Detect which cell encompasses the target text, then output its [X, Y] center coordinate. 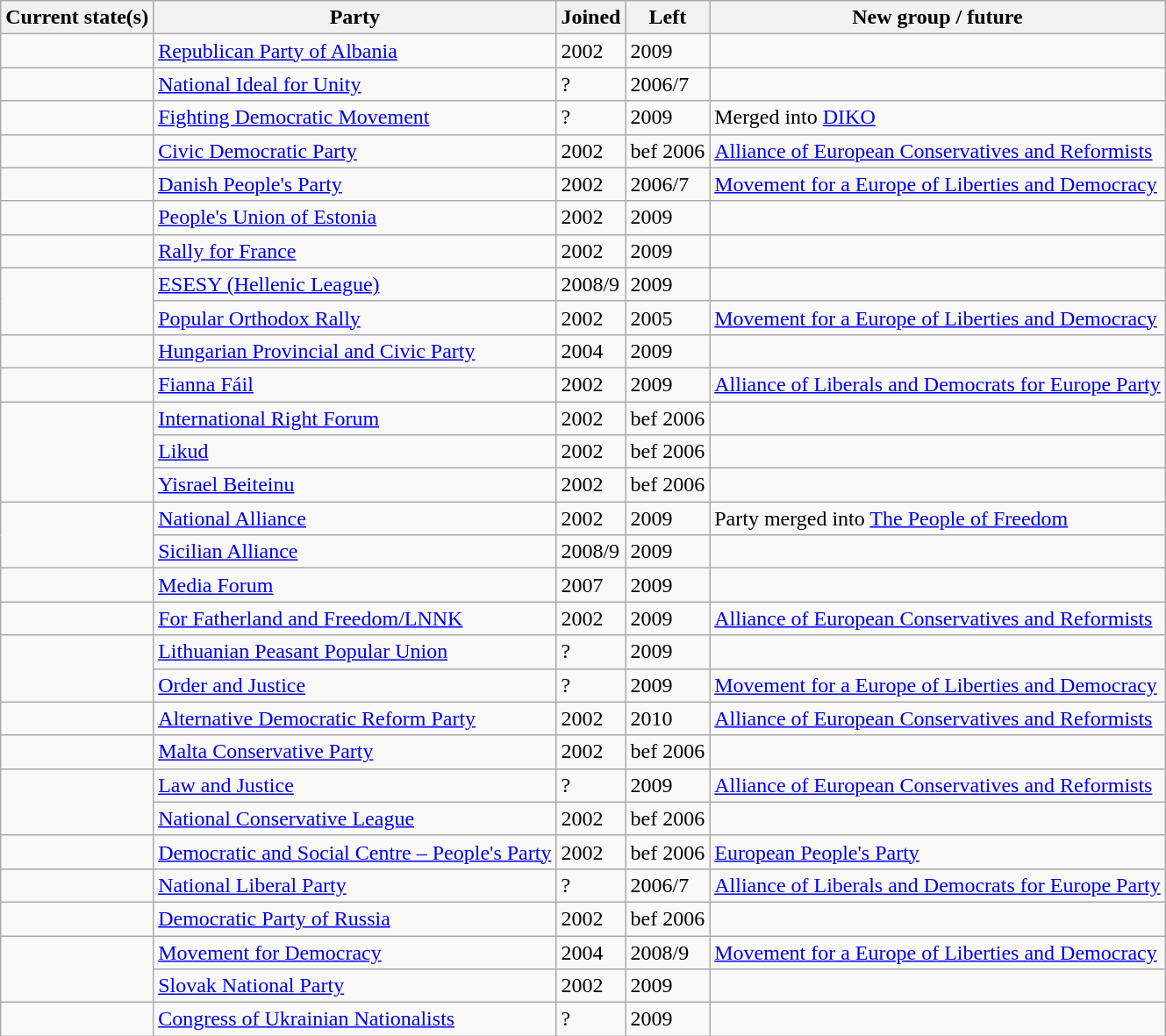
Fighting Democratic Movement [354, 118]
European People's Party [938, 852]
2005 [668, 318]
Democratic Party of Russia [354, 918]
People's Union of Estonia [354, 218]
National Liberal Party [354, 885]
Popular Orthodox Rally [354, 318]
Alternative Democratic Reform Party [354, 718]
Rally for France [354, 251]
For Fatherland and Freedom/LNNK [354, 618]
Movement for Democracy [354, 952]
Party merged into The People of Freedom [938, 518]
National Ideal for Unity [354, 84]
Slovak National Party [354, 986]
2007 [591, 585]
Hungarian Provincial and Civic Party [354, 351]
Current state(s) [77, 18]
National Alliance [354, 518]
Left [668, 18]
Joined [591, 18]
Lithuanian Peasant Popular Union [354, 652]
Republican Party of Albania [354, 51]
New group / future [938, 18]
Yisrael Beiteinu [354, 485]
2010 [668, 718]
Congress of Ukrainian Nationalists [354, 1019]
Order and Justice [354, 685]
National Conservative League [354, 818]
Danish People's Party [354, 184]
Merged into DIKO [938, 118]
Fianna Fáil [354, 384]
Media Forum [354, 585]
Civic Democratic Party [354, 151]
International Right Forum [354, 418]
Malta Conservative Party [354, 752]
ESESY (Hellenic League) [354, 284]
Democratic and Social Centre – People's Party [354, 852]
Law and Justice [354, 785]
Party [354, 18]
Sicilian Alliance [354, 552]
Likud [354, 452]
